Find where the given text appears and provide that cell's center as [x, y] coordinate. 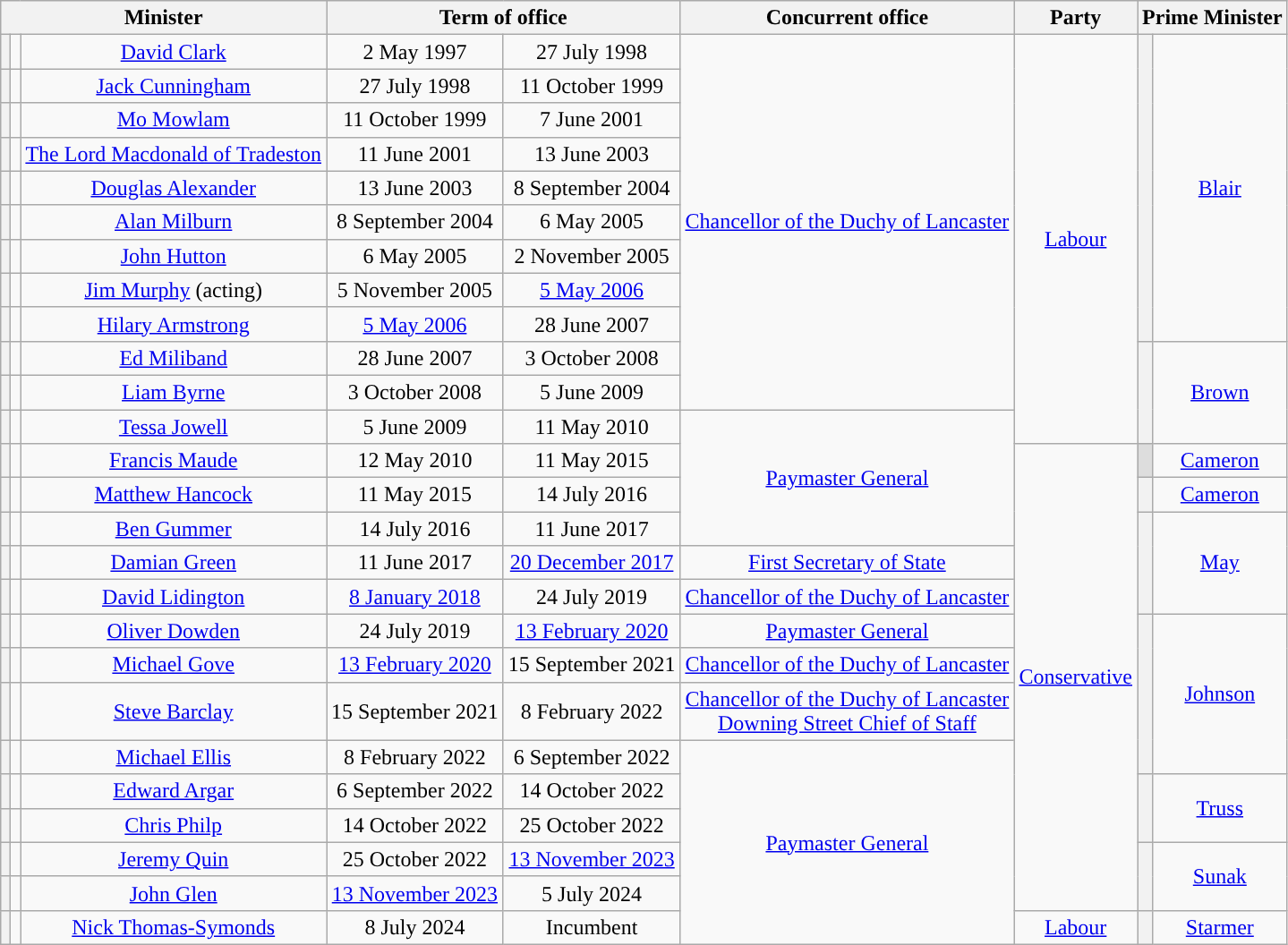
11 May 2010 [592, 427]
Sunak [1219, 876]
The Lord Macdonald of Tradeston [174, 154]
Conservative [1076, 677]
Jeremy Quin [174, 859]
Chancellor of the Duchy of LancasterDowning Street Chief of Staff [847, 711]
Party [1076, 18]
8 July 2024 [415, 927]
12 May 2010 [415, 461]
Ben Gummer [174, 529]
Minister [164, 18]
Tessa Jowell [174, 427]
5 July 2024 [592, 893]
David Clark [174, 52]
7 June 2001 [592, 120]
Term of office [503, 18]
2 November 2005 [592, 256]
Incumbent [592, 927]
Johnson [1219, 694]
Hilary Armstrong [174, 324]
John Glen [174, 893]
John Hutton [174, 256]
Ed Miliband [174, 358]
Francis Maude [174, 461]
Damian Green [174, 563]
2 May 1997 [415, 52]
Michael Ellis [174, 757]
Douglas Alexander [174, 188]
Starmer [1219, 927]
Liam Byrne [174, 392]
Blair [1219, 188]
Prime Minister [1213, 18]
Michael Gove [174, 665]
Jack Cunningham [174, 86]
Brown [1219, 392]
Concurrent office [847, 18]
Jim Murphy (acting) [174, 290]
Edward Argar [174, 791]
Alan Milburn [174, 222]
20 December 2017 [592, 563]
David Lidington [174, 597]
Nick Thomas-Symonds [174, 927]
Matthew Hancock [174, 495]
First Secretary of State [847, 563]
Truss [1219, 808]
8 January 2018 [415, 597]
Chris Philp [174, 825]
May [1219, 563]
Steve Barclay [174, 711]
5 November 2005 [415, 290]
Mo Mowlam [174, 120]
Oliver Dowden [174, 631]
11 June 2001 [415, 154]
